Output the [X, Y] coordinate of the center of the cell containing the given text.  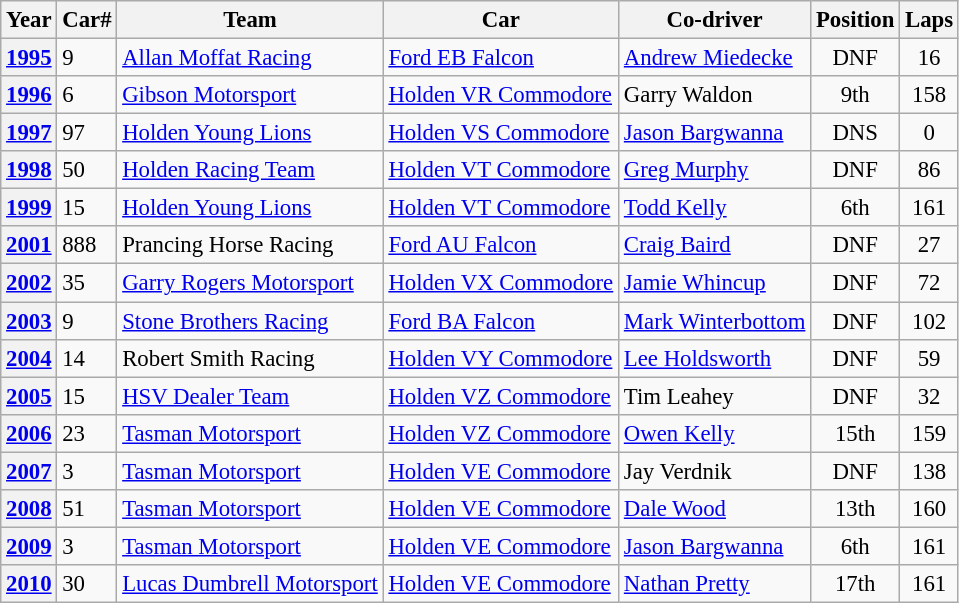
Prancing Horse Racing [250, 245]
9th [856, 95]
Craig Baird [715, 245]
2008 [29, 509]
Car [500, 20]
Tim Leahey [715, 396]
Andrew Miedecke [715, 58]
Position [856, 20]
Stone Brothers Racing [250, 321]
32 [930, 396]
51 [87, 509]
Robert Smith Racing [250, 358]
14 [87, 358]
Ford AU Falcon [500, 245]
2004 [29, 358]
Holden VR Commodore [500, 95]
138 [930, 471]
Co-driver [715, 20]
17th [856, 584]
72 [930, 283]
HSV Dealer Team [250, 396]
2003 [29, 321]
1995 [29, 58]
Holden VX Commodore [500, 283]
Team [250, 20]
0 [930, 133]
1996 [29, 95]
2010 [29, 584]
50 [87, 170]
Laps [930, 20]
Garry Rogers Motorsport [250, 283]
Garry Waldon [715, 95]
Lucas Dumbrell Motorsport [250, 584]
16 [930, 58]
2007 [29, 471]
30 [87, 584]
159 [930, 433]
Holden VY Commodore [500, 358]
2006 [29, 433]
13th [856, 509]
102 [930, 321]
6 [87, 95]
Lee Holdsworth [715, 358]
Mark Winterbottom [715, 321]
27 [930, 245]
Year [29, 20]
2009 [29, 546]
Car# [87, 20]
Todd Kelly [715, 208]
Jamie Whincup [715, 283]
59 [930, 358]
1999 [29, 208]
Nathan Pretty [715, 584]
Holden VS Commodore [500, 133]
97 [87, 133]
Holden Racing Team [250, 170]
2005 [29, 396]
Dale Wood [715, 509]
15th [856, 433]
158 [930, 95]
888 [87, 245]
Allan Moffat Racing [250, 58]
Ford BA Falcon [500, 321]
35 [87, 283]
23 [87, 433]
Owen Kelly [715, 433]
86 [930, 170]
160 [930, 509]
Ford EB Falcon [500, 58]
DNS [856, 133]
1997 [29, 133]
1998 [29, 170]
2001 [29, 245]
Jay Verdnik [715, 471]
Gibson Motorsport [250, 95]
Greg Murphy [715, 170]
2002 [29, 283]
